Extract the (X, Y) coordinate from the center of the cell holding the provided text.  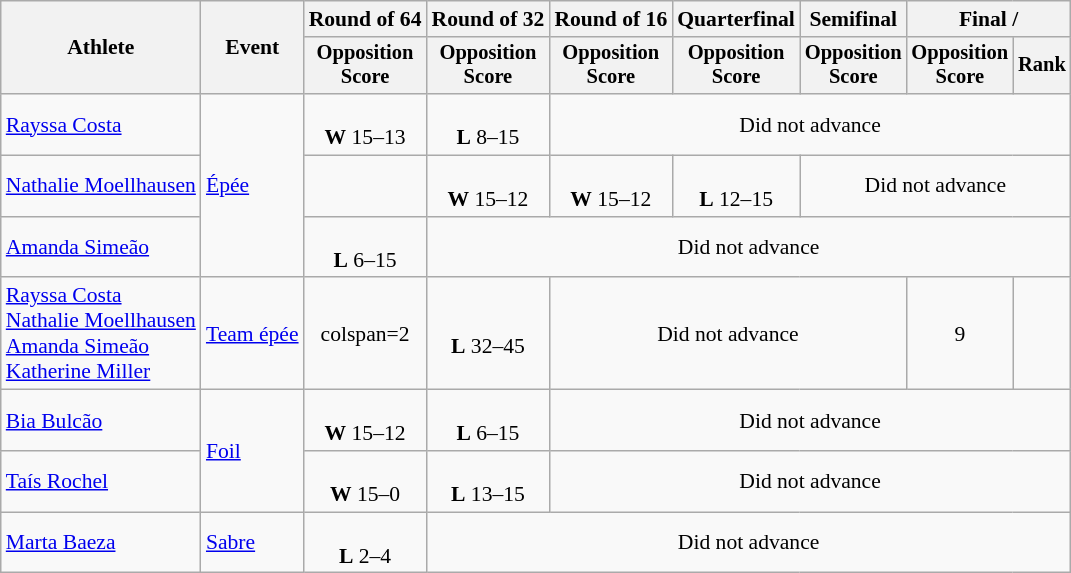
L 32–45 (488, 334)
L 12–15 (736, 186)
Rank (1042, 66)
Athlete (101, 48)
Quarterfinal (736, 19)
Round of 32 (488, 19)
9 (960, 334)
Round of 64 (366, 19)
Épée (252, 186)
L 2–4 (366, 542)
colspan=2 (366, 334)
Event (252, 48)
Taís Rochel (101, 482)
Team épée (252, 334)
Sabre (252, 542)
Bia Bulcão (101, 420)
Rayssa CostaNathalie MoellhausenAmanda SimeãoKatherine Miller (101, 334)
Nathalie Moellhausen (101, 186)
W 15–0 (366, 482)
Foil (252, 451)
W 15–13 (366, 124)
L 8–15 (488, 124)
Round of 16 (610, 19)
Rayssa Costa (101, 124)
Semifinal (854, 19)
Final / (988, 19)
Marta Baeza (101, 542)
L 13–15 (488, 482)
Amanda Simeão (101, 248)
